Pinpoint the cell where the given text exists, returning its (x, y) midpoint coordinate. 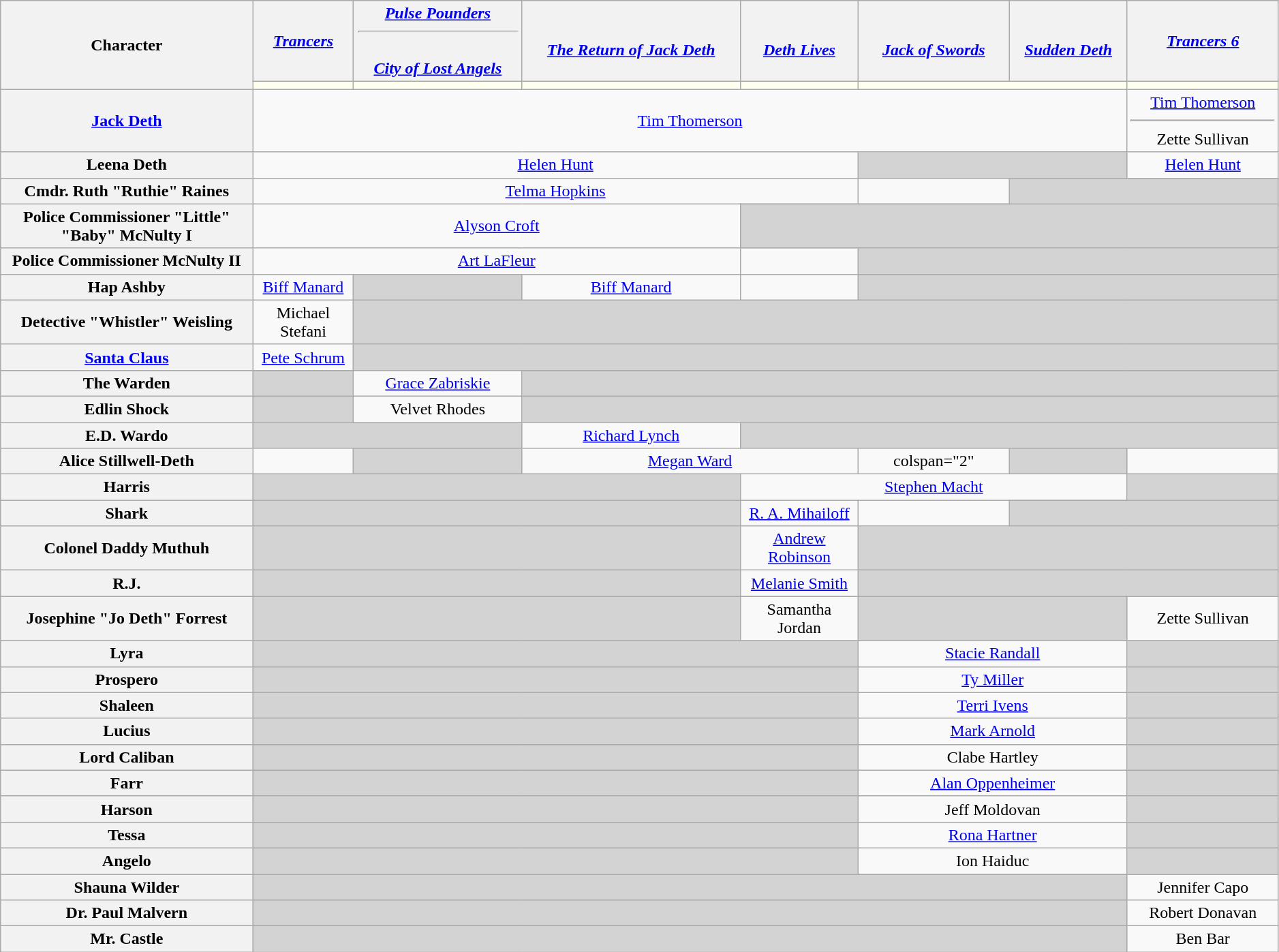
Pete Schrum (303, 357)
Velvet Rhodes (437, 409)
Harris (127, 487)
Trancers (303, 41)
Prospero (127, 679)
Jack of Swords (934, 41)
Andrew Robinson (800, 548)
Jack Deth (127, 121)
Alyson Croft (497, 226)
Shark (127, 513)
Police Commissioner McNulty II (127, 261)
Megan Ward (690, 461)
Ty Miller (992, 679)
Harson (127, 809)
Pulse PoundersCity of Lost Angels (437, 41)
Alan Oppenheimer (992, 783)
Art LaFleur (497, 261)
Terri Ivens (992, 705)
Mark Arnold (992, 731)
Jeff Moldovan (992, 809)
Ben Bar (1203, 939)
E.D. Wardo (127, 435)
Rona Hartner (992, 835)
The Warden (127, 383)
Telma Hopkins (555, 191)
The Return of Jack Deth (631, 41)
Santa Claus (127, 357)
Trancers 6 (1203, 41)
Stephen Macht (934, 487)
Lucius (127, 731)
Robert Donavan (1203, 913)
Edlin Shock (127, 409)
Stacie Randall (992, 654)
Police Commissioner "Little" "Baby" McNulty I (127, 226)
Lord Caliban (127, 757)
Tessa (127, 835)
Tim Thomerson (690, 121)
Michael Stefani (303, 322)
Hap Ashby (127, 287)
R.J. (127, 583)
Shauna Wilder (127, 887)
Ion Haiduc (992, 861)
Tim ThomersonZette Sullivan (1203, 121)
Jennifer Capo (1203, 887)
Richard Lynch (631, 435)
Dr. Paul Malvern (127, 913)
Shaleen (127, 705)
R. A. Mihailoff (800, 513)
Deth Lives (800, 41)
Grace Zabriskie (437, 383)
Josephine "Jo Deth" Forrest (127, 619)
Zette Sullivan (1203, 619)
Detective "Whistler" Weisling (127, 322)
Cmdr. Ruth "Ruthie" Raines (127, 191)
Leena Deth (127, 165)
Samantha Jordan (800, 619)
Melanie Smith (800, 583)
Alice Stillwell-Deth (127, 461)
Lyra (127, 654)
Character (127, 45)
Clabe Hartley (992, 757)
Sudden Deth (1068, 41)
Farr (127, 783)
Colonel Daddy Muthuh (127, 548)
Angelo (127, 861)
Mr. Castle (127, 939)
colspan="2" (934, 461)
